Detect which cell encompasses the target text, then output its (x, y) center coordinate. 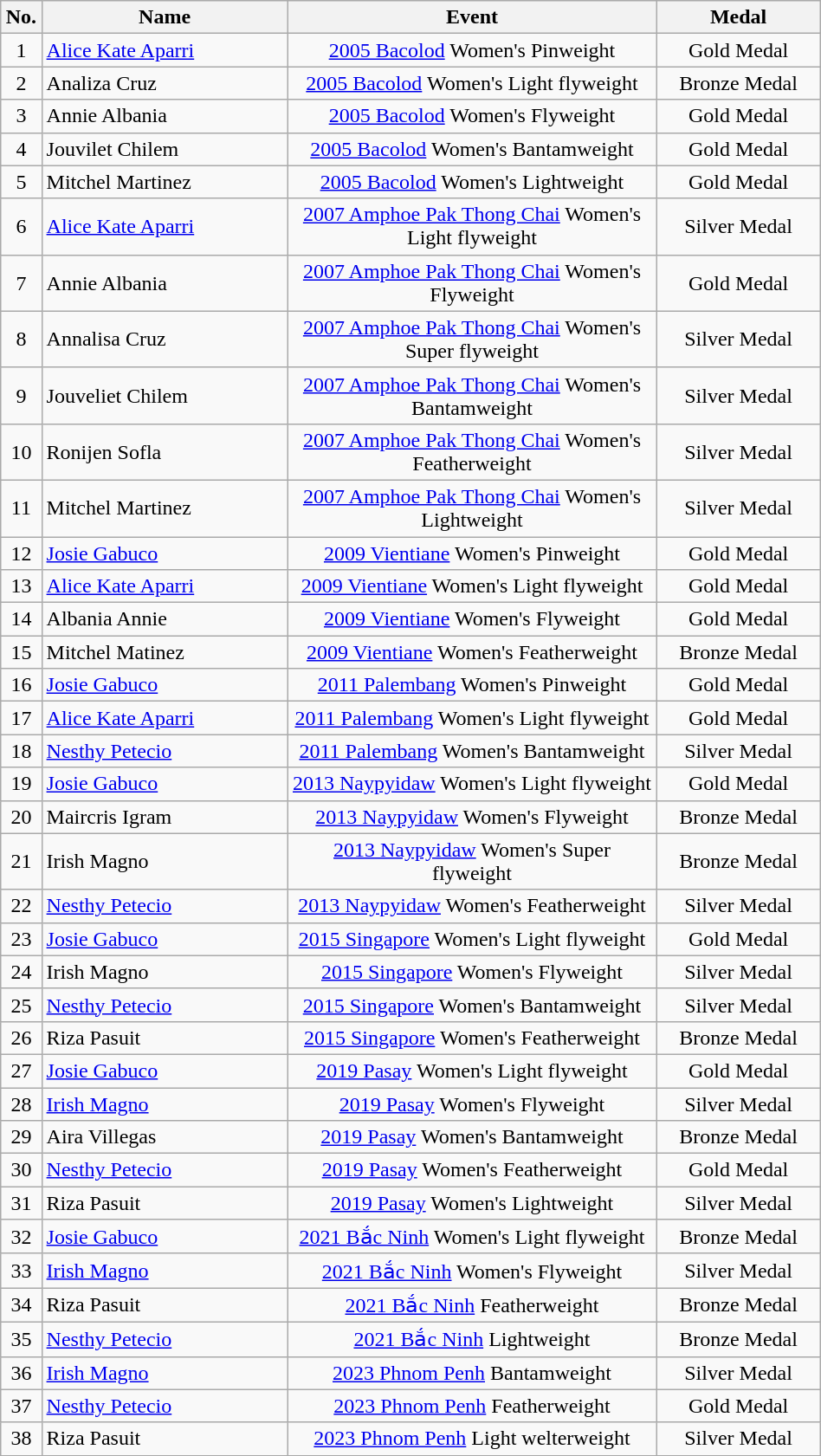
11 (21, 508)
2015 Singapore Women's Light flyweight (472, 939)
2019 Pasay Women's Featherweight (472, 1170)
Aira Villegas (165, 1137)
26 (21, 1038)
38 (21, 1439)
2013 Naypyidaw Women's Super flyweight (472, 861)
2009 Vientiane Women's Flyweight (472, 619)
37 (21, 1406)
2021 Bắc Ninh Women's Flyweight (472, 1271)
31 (21, 1203)
2015 Singapore Women's Featherweight (472, 1038)
2023 Phnom Penh Featherweight (472, 1406)
2007 Amphoe Pak Thong Chai Women's Lightweight (472, 508)
2015 Singapore Women's Bantamweight (472, 1005)
2023 Phnom Penh Bantamweight (472, 1373)
23 (21, 939)
Name (165, 17)
3 (21, 116)
25 (21, 1005)
9 (21, 395)
32 (21, 1237)
33 (21, 1271)
18 (21, 751)
2011 Palembang Women's Light flyweight (472, 718)
2013 Naypyidaw Women's Light flyweight (472, 784)
28 (21, 1104)
6 (21, 227)
2 (21, 83)
2019 Pasay Women's Flyweight (472, 1104)
2021 Bắc Ninh Women's Light flyweight (472, 1237)
2007 Amphoe Pak Thong Chai Women's Featherweight (472, 452)
15 (21, 652)
2005 Bacolod Women's Lightweight (472, 182)
10 (21, 452)
5 (21, 182)
2007 Amphoe Pak Thong Chai Women's Flyweight (472, 282)
4 (21, 149)
2015 Singapore Women's Flyweight (472, 972)
27 (21, 1071)
7 (21, 282)
2007 Amphoe Pak Thong Chai Women's Bantamweight (472, 395)
Medal (738, 17)
22 (21, 906)
2009 Vientiane Women's Featherweight (472, 652)
2005 Bacolod Women's Light flyweight (472, 83)
14 (21, 619)
2013 Naypyidaw Women's Featherweight (472, 906)
2007 Amphoe Pak Thong Chai Women's Super flyweight (472, 340)
2005 Bacolod Women's Pinweight (472, 50)
30 (21, 1170)
Ronijen Sofla (165, 452)
2009 Vientiane Women's Pinweight (472, 553)
Jouvilet Chilem (165, 149)
2005 Bacolod Women's Flyweight (472, 116)
2021 Bắc Ninh Lightweight (472, 1339)
29 (21, 1137)
12 (21, 553)
21 (21, 861)
2021 Bắc Ninh Featherweight (472, 1305)
2009 Vientiane Women's Light flyweight (472, 586)
34 (21, 1305)
2007 Amphoe Pak Thong Chai Women's Light flyweight (472, 227)
17 (21, 718)
2019 Pasay Women's Light flyweight (472, 1071)
No. (21, 17)
Albania Annie (165, 619)
16 (21, 685)
8 (21, 340)
Mitchel Matinez (165, 652)
Analiza Cruz (165, 83)
Jouveliet Chilem (165, 395)
Maircris Igram (165, 817)
Event (472, 17)
2011 Palembang Women's Bantamweight (472, 751)
2019 Pasay Women's Lightweight (472, 1203)
13 (21, 586)
24 (21, 972)
Annalisa Cruz (165, 340)
35 (21, 1339)
2011 Palembang Women's Pinweight (472, 685)
36 (21, 1373)
2019 Pasay Women's Bantamweight (472, 1137)
20 (21, 817)
19 (21, 784)
2013 Naypyidaw Women's Flyweight (472, 817)
2023 Phnom Penh Light welterweight (472, 1439)
2005 Bacolod Women's Bantamweight (472, 149)
1 (21, 50)
